Pinpoint the cell where the given text exists, returning its (X, Y) midpoint coordinate. 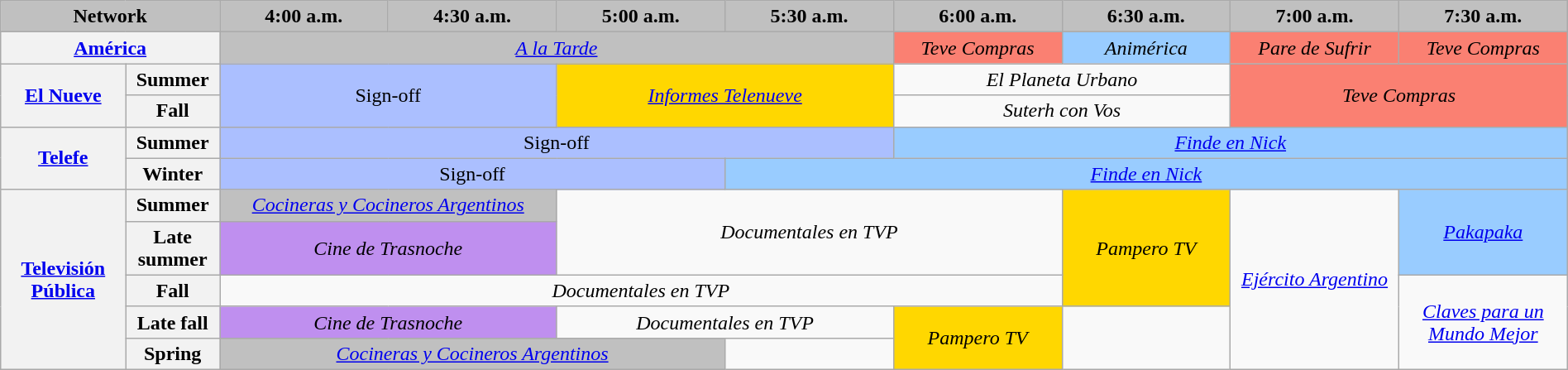
Suterh con Vos (1062, 111)
El Planeta Urbano (1062, 79)
Ejército Argentino (1315, 280)
Pare de Sufrir (1315, 48)
Claves para un Mundo Mejor (1483, 322)
Televisión Pública (63, 280)
7:00 a.m. (1315, 17)
A la Tarde (557, 48)
Spring (173, 353)
4:30 a.m. (472, 17)
Telefe (63, 158)
América (111, 48)
5:00 a.m. (641, 17)
Pakapaka (1483, 232)
6:00 a.m. (978, 17)
Network (111, 17)
Winter (173, 174)
Animérica (1146, 48)
5:30 a.m. (810, 17)
6:30 a.m. (1146, 17)
Late summer (173, 248)
Late fall (173, 322)
Informes Telenueve (724, 95)
El Nueve (63, 95)
7:30 a.m. (1483, 17)
4:00 a.m. (304, 17)
